Provide the [x, y] coordinate of the cell's center where the given text is located.  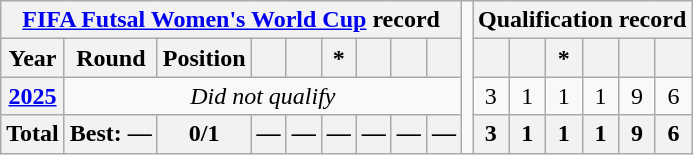
Did not qualify [262, 96]
0/1 [204, 134]
2025 [33, 96]
Best: — [110, 134]
Position [204, 58]
Round [110, 58]
Qualification record [582, 20]
Year [33, 58]
FIFA Futsal Women's World Cup record [232, 20]
Total [33, 134]
